Find where the given text appears and provide that cell's center as [X, Y] coordinate. 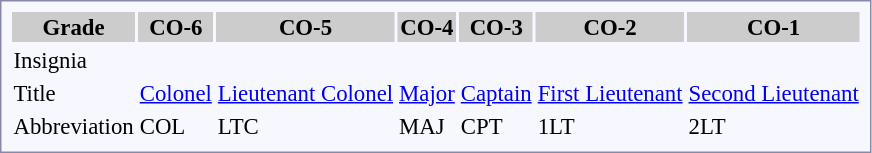
CO-1 [774, 27]
Major [428, 93]
CPT [496, 126]
CO-2 [610, 27]
First Lieutenant [610, 93]
CO-6 [176, 27]
LTC [305, 126]
Grade [74, 27]
CO-3 [496, 27]
Abbreviation [74, 126]
COL [176, 126]
2LT [774, 126]
CO-5 [305, 27]
MAJ [428, 126]
Captain [496, 93]
Second Lieutenant [774, 93]
Colonel [176, 93]
CO-4 [428, 27]
Lieutenant Colonel [305, 93]
1LT [610, 126]
Title [74, 93]
Insignia [74, 60]
